Locate the cell with the specified text and output its [x, y] center coordinate. 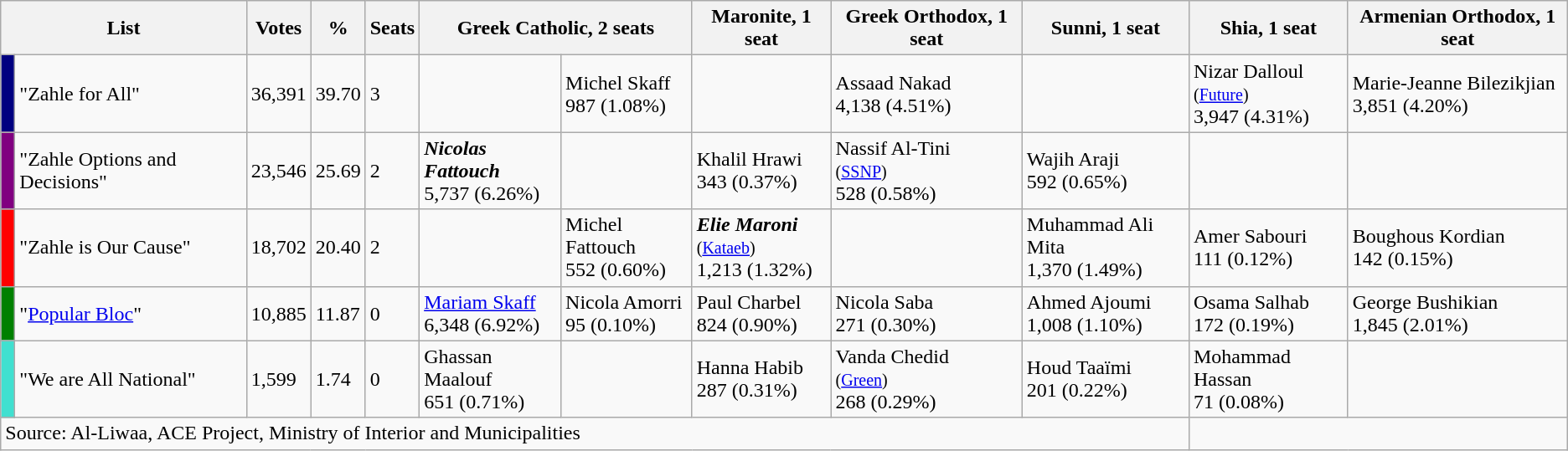
Hanna Habib287 (0.31%) [761, 379]
% [338, 28]
Mohammad Hassan71 (0.08%) [1268, 379]
Elie Maroni(Kataeb)1,213 (1.32%) [761, 248]
Maronite, 1 seat [761, 28]
Amer Sabouri111 (0.12%) [1268, 248]
"We are All National" [131, 379]
Nicola Saba271 (0.30%) [926, 313]
Ghassan Maalouf651 (0.71%) [491, 379]
Seats [392, 28]
"Zahle Options and Decisions" [131, 171]
1,599 [278, 379]
1.74 [338, 379]
3 [392, 94]
Michel Skaff987 (1.08%) [627, 94]
George Bushikian1,845 (2.01%) [1457, 313]
Khalil Hrawi343 (0.37%) [761, 171]
Houd Taaïmi201 (0.22%) [1106, 379]
Michel Fattouch552 (0.60%) [627, 248]
Mariam Skaff6,348 (6.92%) [491, 313]
Nicola Amorri95 (0.10%) [627, 313]
Paul Charbel824 (0.90%) [761, 313]
18,702 [278, 248]
Source: Al-Liwaa, ACE Project, Ministry of Interior and Municipalities [595, 433]
36,391 [278, 94]
Muhammad Ali Mita1,370 (1.49%) [1106, 248]
Nizar Dalloul(Future)3,947 (4.31%) [1268, 94]
Nicolas Fattouch5,737 (6.26%) [491, 171]
"Zahle for All" [131, 94]
Shia, 1 seat [1268, 28]
Boughous Kordian142 (0.15%) [1457, 248]
Wajih Araji592 (0.65%) [1106, 171]
Nassif Al-Tini(SSNP)528 (0.58%) [926, 171]
Armenian Orthodox, 1 seat [1457, 28]
Greek Orthodox, 1 seat [926, 28]
"Popular Bloc" [131, 313]
Osama Salhab172 (0.19%) [1268, 313]
Vanda Chedid(Green)268 (0.29%) [926, 379]
20.40 [338, 248]
10,885 [278, 313]
Assaad Nakad4,138 (4.51%) [926, 94]
List [124, 28]
25.69 [338, 171]
Ahmed Ajoumi1,008 (1.10%) [1106, 313]
23,546 [278, 171]
"Zahle is Our Cause" [131, 248]
11.87 [338, 313]
Marie-Jeanne Bilezikjian3,851 (4.20%) [1457, 94]
Sunni, 1 seat [1106, 28]
Greek Catholic, 2 seats [556, 28]
Votes [278, 28]
39.70 [338, 94]
